Extract the [X, Y] coordinate from the center of the cell holding the provided text.  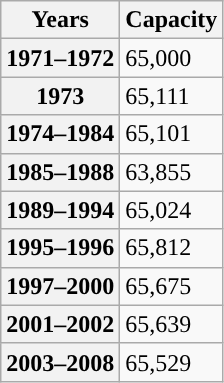
65,000 [172, 58]
2003–2008 [60, 362]
65,675 [172, 286]
1989–1994 [60, 210]
1985–1988 [60, 172]
65,111 [172, 96]
63,855 [172, 172]
Capacity [172, 20]
1997–2000 [60, 286]
1971–1972 [60, 58]
65,529 [172, 362]
1973 [60, 96]
65,101 [172, 134]
2001–2002 [60, 324]
65,812 [172, 248]
65,024 [172, 210]
1995–1996 [60, 248]
65,639 [172, 324]
Years [60, 20]
1974–1984 [60, 134]
